Capture the cell that displays the provided text and extract its (X, Y) central coordinate. 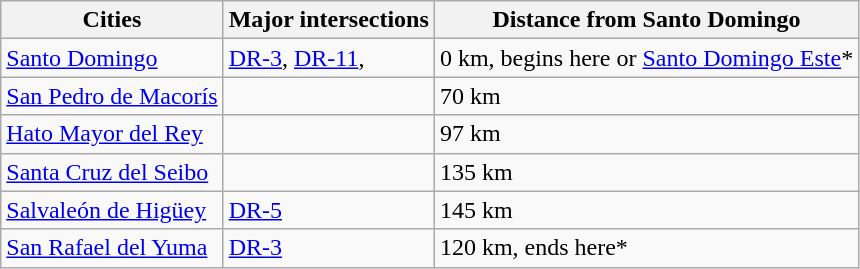
135 km (646, 172)
Santo Domingo (112, 58)
Major intersections (328, 20)
0 km, begins here or Santo Domingo Este* (646, 58)
San Rafael del Yuma (112, 248)
Hato Mayor del Rey (112, 134)
120 km, ends here* (646, 248)
70 km (646, 96)
Santa Cruz del Seibo (112, 172)
DR-5 (328, 210)
Distance from Santo Domingo (646, 20)
145 km (646, 210)
DR-3, DR-11, (328, 58)
DR-3 (328, 248)
San Pedro de Macorís (112, 96)
Salvaleón de Higüey (112, 210)
97 km (646, 134)
Cities (112, 20)
